Return (x, y) of the center of cell containing provided text 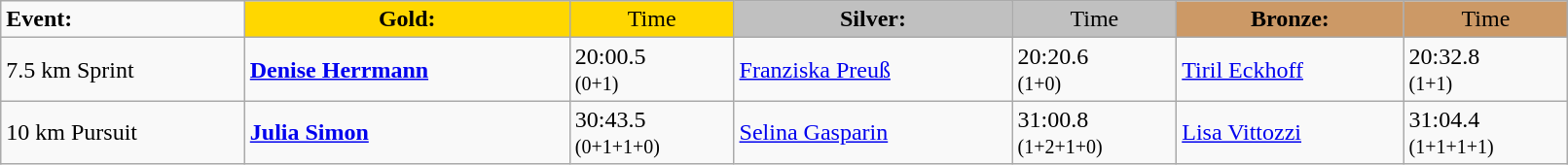
31:00.8(1+2+1+0) (1094, 132)
10 km Pursuit (123, 132)
Denise Herrmann (407, 70)
20:00.5(0+1) (652, 70)
Silver: (873, 19)
Julia Simon (407, 132)
7.5 km Sprint (123, 70)
Selina Gasparin (873, 132)
Tiril Eckhoff (1291, 70)
30:43.5(0+1+1+0) (652, 132)
Franziska Preuß (873, 70)
Bronze: (1291, 19)
20:20.6(1+0) (1094, 70)
Gold: (407, 19)
Lisa Vittozzi (1291, 132)
20:32.8(1+1) (1485, 70)
Event: (123, 19)
31:04.4(1+1+1+1) (1485, 132)
